Scan for the cell matching the given text and deliver its [x, y] coordinate at center. 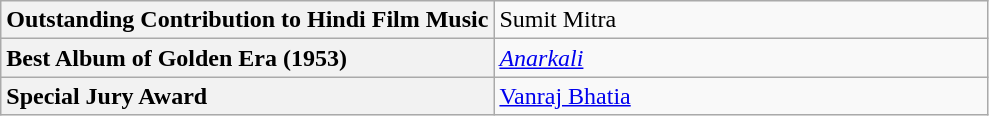
Anarkali [740, 58]
Outstanding Contribution to Hindi Film Music [248, 20]
Special Jury Award [248, 96]
Best Album of Golden Era (1953) [248, 58]
Sumit Mitra [740, 20]
Vanraj Bhatia [740, 96]
